Return the (x, y) coordinate for the center point of the cell that contains the specified text.  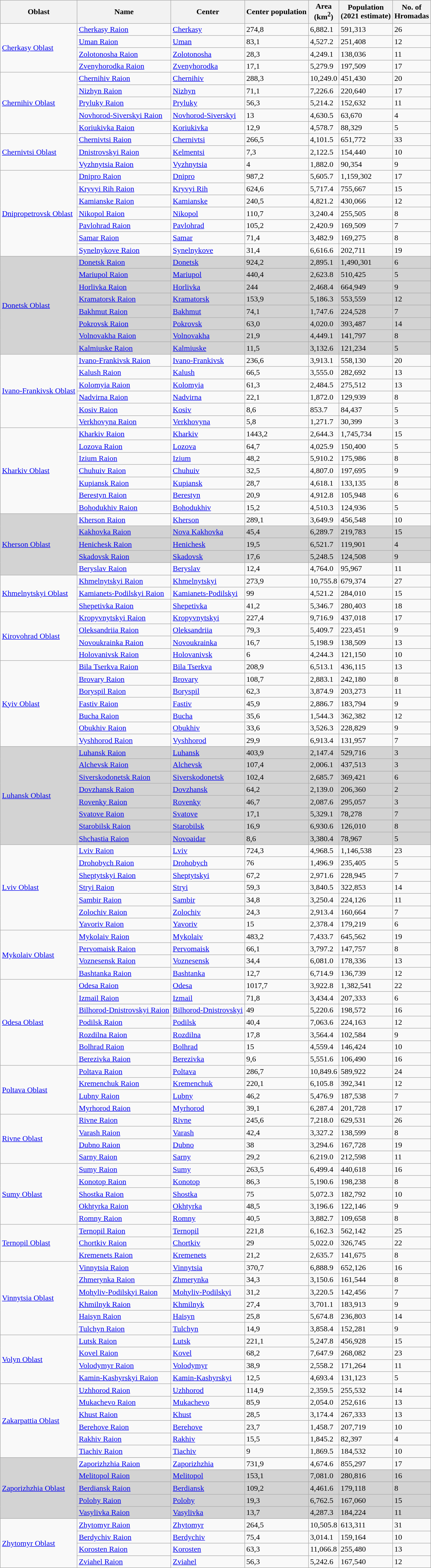
147,757 (366, 949)
159,164 (366, 1537)
Kherson Oblast (39, 544)
30,399 (366, 422)
Kalmiuske Raion (124, 348)
220,1 (276, 1084)
141,675 (366, 1255)
252,616 (366, 1402)
Uman Raion (124, 42)
136,739 (366, 973)
Berezivka Raion (124, 1059)
Oleksandriia (208, 630)
15,5 (276, 1439)
Dovzhansk (208, 789)
207,333 (366, 998)
Shchastia Raion (124, 838)
Vinnytsia Raion (124, 1268)
Nadvirna Raion (124, 397)
2,886.7 (323, 704)
755,667 (366, 189)
Nadvirna (208, 397)
153,9 (276, 299)
2,420.9 (323, 225)
90,354 (366, 164)
202,711 (366, 250)
2,054.0 (323, 1402)
4,578.7 (323, 128)
198,572 (366, 1010)
Shepetivka (208, 605)
280,403 (366, 605)
Izium Raion (124, 458)
Verkhovyna Raion (124, 422)
7,3 (276, 152)
105,948 (366, 495)
Korosten Raion (124, 1549)
2,122.5 (323, 152)
Brovary Raion (124, 679)
Lozova (208, 446)
3,922.8 (323, 985)
46,7 (276, 802)
Odesa Oblast (39, 1022)
206,360 (366, 789)
4,020.0 (323, 324)
Zhmerynka (208, 1280)
Obukhiv (208, 728)
Haisyn Raion (124, 1316)
Chortkiv (208, 1243)
29,9 (276, 740)
240,5 (276, 201)
224,126 (366, 900)
17,6 (276, 556)
71,4 (276, 238)
102,584 (366, 1034)
Zviahel Raion (124, 1562)
456,928 (366, 1341)
244 (276, 287)
6,289.7 (323, 532)
6,499.4 (323, 1169)
224,163 (366, 1022)
Poltava (208, 1071)
85,9 (276, 1402)
3,174.4 (323, 1414)
1,496.9 (323, 863)
7,226.6 (323, 91)
131,123 (366, 1378)
167,060 (366, 1500)
3,327.2 (323, 1133)
138,599 (366, 1133)
282,692 (366, 373)
220,640 (366, 91)
Ternopil Oblast (39, 1243)
5,717.4 (323, 189)
Shostka (208, 1194)
Shostka Raion (124, 1194)
613,311 (366, 1525)
Pavlohrad Raion (124, 225)
Volodymyr (208, 1365)
25,8 (276, 1316)
3,526.3 (323, 728)
679,374 (366, 581)
1,490,301 (366, 262)
Novhorod-Siverskyi Raion (124, 115)
2,644.3 (323, 434)
221,8 (276, 1231)
236,6 (276, 360)
Chernivtsi (208, 140)
Dubno Raion (124, 1145)
Rovenky (208, 802)
Horlivka Raion (124, 287)
35,6 (276, 716)
440,618 (366, 1169)
212,598 (366, 1157)
Zvenyhorodka (208, 66)
Lviv Raion (124, 851)
Synelnykove (208, 250)
Pokrovsk (208, 324)
Lutsk Raion (124, 1341)
12,5 (276, 1378)
591,313 (366, 29)
Melitopol Raion (124, 1476)
Voznesensk (208, 961)
41,2 (276, 605)
Vyzhnytsia (208, 164)
Chernihiv Oblast (39, 103)
184,532 (366, 1451)
71,8 (276, 998)
7,218.0 (323, 1120)
Korosten (208, 1549)
558,130 (366, 360)
242,180 (366, 679)
7,081.0 (323, 1476)
Uzhhorod (208, 1390)
3,555.0 (323, 373)
Khmilnyk Raion (124, 1304)
Berdiansk (208, 1488)
6,162.3 (323, 1231)
Khmelnytskyi Raion (124, 581)
1,382,541 (366, 985)
74,1 (276, 311)
Kelmentsi (208, 152)
Name (124, 12)
6,513.1 (323, 667)
5,198.9 (323, 642)
370,7 (276, 1268)
Bila Tserkva Raion (124, 667)
114,9 (276, 1390)
Kropyvnytskyi (208, 618)
Boryspil (208, 691)
Novoukrainka (208, 642)
Dovzhansk Raion (124, 789)
Svatove Raion (124, 814)
1,845.2 (323, 1439)
Pervomaisk (208, 949)
Rozdilna Raion (124, 1034)
Vasylivka Raion (124, 1513)
78,278 (366, 814)
Zolotonosha Raion (124, 54)
Kremenets (208, 1255)
Yavoriv (208, 924)
49 (276, 1010)
64,7 (276, 446)
2,147.4 (323, 753)
853.7 (323, 409)
31 (412, 1525)
1,146,538 (366, 851)
Koriukivka (208, 128)
Koriukivka Raion (124, 128)
141,797 (366, 336)
Rivne Oblast (39, 1139)
119,901 (366, 544)
Zvenyhorodka Raion (124, 66)
436,115 (366, 667)
5,8 (276, 422)
Varash (208, 1133)
68,2 (276, 1353)
7,647.9 (323, 1353)
Luhansk (208, 753)
Rakhiv (208, 1439)
Lubny (208, 1096)
Kryvyi Rih (208, 189)
28,3 (276, 54)
Area(km2) (323, 12)
5,242.6 (323, 1562)
29 (276, 1243)
Donetsk (208, 262)
Bila Tserkva (208, 667)
451,430 (366, 79)
245,6 (276, 1120)
3,564.4 (323, 1034)
Holovanivsk Raion (124, 654)
Podilsk Raion (124, 1022)
Svatove (208, 814)
Kremenchuk Raion (124, 1084)
Oblast (39, 12)
3,882.7 (323, 1218)
Berezivka (208, 1059)
150,400 (366, 446)
362,382 (366, 716)
Tulchyn (208, 1329)
28,7 (276, 483)
6,081.0 (323, 961)
29,2 (276, 1157)
10,505.8 (323, 1525)
Bolhrad Raion (124, 1047)
Chernivtsi Oblast (39, 152)
284,010 (366, 593)
Poltava Raion (124, 1071)
5,279.9 (323, 66)
Kolomyia (208, 385)
Zaporizhzhia Raion (124, 1464)
9,716.9 (323, 618)
223,451 (366, 630)
4,025.9 (323, 446)
71,1 (276, 91)
5,247.8 (323, 1341)
3,434.4 (323, 998)
64,2 (276, 789)
236,803 (366, 1316)
63,3 (276, 1549)
146,424 (366, 1047)
Starobilsk (208, 826)
4,249.1 (323, 54)
1,544.3 (323, 716)
Mykolaiv Raion (124, 936)
31,2 (276, 1292)
Kamianets-Podilskyi (208, 593)
4,101.5 (323, 140)
Zhytomyr (208, 1525)
2,971.6 (323, 875)
201,728 (366, 1108)
3,913.1 (323, 360)
95,967 (366, 569)
3,240.4 (323, 213)
66,5 (276, 373)
255,505 (366, 213)
Synelnykove Raion (124, 250)
286,7 (276, 1071)
235,405 (366, 863)
5,220.6 (323, 1010)
Voznesensk Raion (124, 961)
Bashtanka Raion (124, 973)
Sumy Raion (124, 1169)
Stryi (208, 888)
86,3 (276, 1182)
255,532 (366, 1390)
4,521.2 (323, 593)
169,275 (366, 238)
Kharkiv (208, 434)
Kremenchuk (208, 1084)
263,5 (276, 1169)
Bakhmut (208, 311)
99 (276, 593)
Mohyliv-Podilskyi Raion (124, 1292)
Sambir Raion (124, 900)
46,2 (276, 1096)
23,7 (276, 1427)
Rivne Raion (124, 1120)
Novoukrainka Raion (124, 642)
175,986 (366, 458)
Dnistrovskyi Raion (124, 152)
1,869.5 (323, 1451)
Dubno (208, 1145)
288,3 (276, 79)
40,5 (276, 1218)
Kovel (208, 1353)
Kalmiuske (208, 348)
589,922 (366, 1071)
Pokrovsk Raion (124, 324)
2,895.1 (323, 262)
562,142 (366, 1231)
Oleksandriia Raion (124, 630)
78,967 (366, 838)
Lutsk (208, 1341)
289,1 (276, 520)
10,755.8 (323, 581)
392,341 (366, 1084)
Sarny (208, 1157)
Polohy Raion (124, 1500)
21,2 (276, 1255)
34,4 (276, 961)
5,476.9 (323, 1096)
Nova Kakhovka (208, 532)
6,714.9 (323, 973)
369,421 (366, 777)
4,630.5 (323, 115)
393,487 (366, 324)
Population(2021 estimate) (366, 12)
1,458.7 (323, 1427)
11,5 (276, 348)
5,910.2 (323, 458)
224,528 (366, 311)
22,1 (276, 397)
Myrhorod (208, 1108)
169,509 (366, 225)
5,551.6 (323, 1059)
14,9 (276, 1329)
987,2 (276, 176)
Luhansk Raion (124, 753)
Kremenets Raion (124, 1255)
Zolochiv (208, 912)
4,244.3 (323, 654)
3,196.6 (323, 1206)
13,7 (276, 1513)
67,2 (276, 875)
3,132.6 (323, 348)
Kherson (208, 520)
Samar Raion (124, 238)
Dnipro (208, 176)
2,006.1 (323, 765)
Kamianske Raion (124, 201)
Bolhrad (208, 1047)
Bashtanka (208, 973)
Kalush (208, 373)
21,9 (276, 336)
Ivano-Frankivsk Raion (124, 360)
75,4 (276, 1537)
437,018 (366, 618)
Shepetivka Raion (124, 605)
198,238 (366, 1182)
624,6 (276, 189)
Horlivka (208, 287)
1,882.0 (323, 164)
3,380.4 (323, 838)
Nizhyn Raion (124, 91)
20,9 (276, 495)
15,2 (276, 508)
1,872.0 (323, 397)
167,540 (366, 1562)
Okhtyrka Raion (124, 1206)
264,5 (276, 1525)
48,2 (276, 458)
Vyzhnytsia Raion (124, 164)
Bohodukhiv (208, 508)
40,4 (276, 1022)
124,508 (366, 556)
731,9 (276, 1464)
2,623.8 (323, 275)
3,701.1 (323, 1304)
88,329 (366, 128)
Kamianske (208, 201)
629,531 (366, 1120)
Volyn Oblast (39, 1359)
651,772 (366, 140)
403,9 (276, 753)
122,146 (366, 1206)
Kupiansk (208, 483)
Kropyvnytskyi Raion (124, 618)
1,271.7 (323, 422)
Bohodukhiv Raion (124, 508)
107,4 (276, 765)
2,484.5 (323, 385)
187,538 (366, 1096)
Bilhorod-Dnistrovskyi Raion (124, 1010)
28,5 (276, 1414)
6,521.7 (323, 544)
24,3 (276, 912)
42,4 (276, 1133)
6,762.5 (323, 1500)
142,456 (366, 1292)
Vyshhorod (208, 740)
Beryslav Raion (124, 569)
Varash Raion (124, 1133)
Ternopil (208, 1231)
Rozdilna (208, 1034)
Volnovakha Raion (124, 336)
Berdychiv Raion (124, 1537)
Berdychiv (208, 1537)
16,9 (276, 826)
179,118 (366, 1488)
1,747.6 (323, 311)
219,783 (366, 532)
Konotop (208, 1182)
Myrhorod Raion (124, 1108)
Ivano-Frankivsk Oblast (39, 391)
19,5 (276, 544)
Podilsk (208, 1022)
Dnipropetrovsk Oblast (39, 213)
48,5 (276, 1206)
105,2 (276, 225)
Luhansk Oblast (39, 795)
84,437 (366, 409)
Novhorod-Siverskyi (208, 115)
183,794 (366, 704)
1,745,734 (366, 434)
Center population (276, 12)
61,3 (276, 385)
Kirovohrad Oblast (39, 636)
2,468.4 (323, 287)
553,559 (366, 299)
Mukachevo Raion (124, 1402)
Polohy (208, 1500)
83,1 (276, 42)
2,139.0 (323, 789)
5,186.3 (323, 299)
24 (412, 1071)
1017,7 (276, 985)
4,449.1 (323, 336)
Kosiv (208, 409)
1,159,302 (366, 176)
6,219.0 (323, 1157)
Kalush Raion (124, 373)
203,273 (366, 691)
Kamianets-Podilskyi Raion (124, 593)
Lozova Raion (124, 446)
Novoaidar (208, 838)
Chuhuiv (208, 471)
Khust Raion (124, 1414)
510,425 (366, 275)
27,4 (276, 1304)
4,764.0 (323, 569)
7,433.7 (323, 936)
17,8 (276, 1034)
227,4 (276, 618)
Vyshhorod Raion (124, 740)
855,297 (366, 1464)
Odesa (208, 985)
11,066.8 (323, 1549)
Konotop Raion (124, 1182)
Zhmerynka Raion (124, 1280)
2,685.7 (323, 777)
12,9 (276, 128)
4,618.1 (323, 483)
Lviv Oblast (39, 887)
31,4 (276, 250)
268,082 (366, 1353)
Cherkasy Raion (124, 29)
Siverskodonetsk Raion (124, 777)
5,674.8 (323, 1316)
Vinnytsia Oblast (39, 1298)
Henichesk Raion (124, 544)
3,649.9 (323, 520)
Kupiansk Raion (124, 483)
Chortkiv Raion (124, 1243)
4,968.5 (323, 851)
Vasylivka (208, 1513)
Kharkiv Raion (124, 434)
Kramatorsk (208, 299)
Bucha (208, 716)
2,378.4 (323, 924)
25 (412, 1231)
255,480 (366, 1549)
5,190.6 (323, 1182)
Alchevsk Raion (124, 765)
Nizhyn (208, 91)
3,220.5 (323, 1292)
129,939 (366, 397)
Ivano-Frankivsk (208, 360)
221,1 (276, 1341)
62,3 (276, 691)
208,9 (276, 667)
326,745 (366, 1243)
Henichesk (208, 544)
207,719 (366, 1427)
Zaporizhzhia (208, 1464)
Zaporizhzhia Oblast (39, 1488)
Lviv (208, 851)
183,913 (366, 1304)
Sheptytskyi (208, 875)
456,548 (366, 520)
Siverskodonetsk (208, 777)
Volodymyr Raion (124, 1365)
5,022.0 (323, 1243)
Mariupol Raion (124, 275)
6,105.8 (323, 1084)
153,1 (276, 1476)
Mohyliv-Podilskyi (208, 1292)
724,3 (276, 851)
Sambir (208, 900)
Pervomaisk Raion (124, 949)
34,3 (276, 1280)
Tiachiv (208, 1451)
4,510.3 (323, 508)
267,333 (366, 1414)
Kamin-Kashyrskyi (208, 1378)
4,674.6 (323, 1464)
102,4 (276, 777)
6,913.4 (323, 740)
39,1 (276, 1108)
Zhytomyr Oblast (39, 1543)
2,635.7 (323, 1255)
3,014.1 (323, 1537)
6,930.6 (323, 826)
154,440 (366, 152)
Nikopol (208, 213)
Vinnytsia (208, 1268)
Stryi Raion (124, 888)
160,664 (366, 912)
2,913.4 (323, 912)
3,858.4 (323, 1329)
Lubny Raion (124, 1096)
529,716 (366, 753)
Chuhuiv Raion (124, 471)
5,605.7 (323, 176)
No. ofHromadas (412, 12)
82,397 (366, 1439)
171,264 (366, 1365)
2,883.1 (323, 679)
4,527.2 (323, 42)
664,949 (366, 287)
126,010 (366, 826)
Zviahel (208, 1562)
Kakhovka Raion (124, 532)
Yavoriv Raion (124, 924)
197,509 (366, 66)
2,087.6 (323, 802)
4,807.0 (323, 471)
Romny Raion (124, 1218)
1443,2 (276, 434)
Khmilnyk (208, 1304)
2,558.2 (323, 1365)
430,066 (366, 201)
45,4 (276, 532)
652,126 (366, 1268)
Tiachiv Raion (124, 1451)
322,853 (366, 888)
7,063.6 (323, 1022)
4,287.3 (323, 1513)
124,936 (366, 508)
Cherkasy Oblast (39, 48)
Berestyn Raion (124, 495)
274,8 (276, 29)
Berehove Raion (124, 1427)
Sarny Raion (124, 1157)
4,559.4 (323, 1047)
Mykolaiv Oblast (39, 955)
33 (412, 140)
Zolochiv Raion (124, 912)
63,0 (276, 324)
161,544 (366, 1280)
Rovenky Raion (124, 802)
Samar (208, 238)
273,9 (276, 581)
138,509 (366, 642)
Kharkiv Oblast (39, 470)
34,8 (276, 900)
76 (276, 863)
167,728 (366, 1145)
Cherkasy (208, 29)
Sumy Oblast (39, 1194)
10,249.0 (323, 79)
109,2 (276, 1488)
275,512 (366, 385)
75 (276, 1194)
Chernihiv (208, 79)
437,513 (366, 765)
59,3 (276, 888)
Izmail (208, 998)
2,359.5 (323, 1390)
Brovary (208, 679)
Uman (208, 42)
Center (208, 12)
4,461.6 (323, 1488)
Berehove (208, 1427)
Bakhmut Raion (124, 311)
121,234 (366, 348)
3,150.6 (323, 1280)
Odesa Raion (124, 985)
197,695 (366, 471)
5,248.5 (323, 556)
6,616.6 (323, 250)
Melitopol (208, 1476)
Alchevsk (208, 765)
152,281 (366, 1329)
Okhtyrka (208, 1206)
133,135 (366, 483)
483,2 (276, 936)
Khmelnytskyi Oblast (39, 593)
Zolotonosha (208, 54)
Pavlohrad (208, 225)
Kolomyia Raion (124, 385)
5,346.7 (323, 605)
184,224 (366, 1513)
Nikopol Raion (124, 213)
Drohobych (208, 863)
Khmelnytskyi (208, 581)
4,912.8 (323, 495)
179,219 (366, 924)
Kyiv Oblast (39, 704)
Kherson Raion (124, 520)
110,7 (276, 213)
106,490 (366, 1059)
3,294.6 (323, 1145)
Berestyn (208, 495)
Donetsk Oblast (39, 305)
Bilhorod-Dnistrovskyi (208, 1010)
131,957 (366, 740)
3,840.5 (323, 888)
3,797.2 (323, 949)
Kryvyi Rih Raion (124, 189)
6,882.1 (323, 29)
Starobilsk Raion (124, 826)
Khust (208, 1414)
Boryspil Raion (124, 691)
38 (276, 1145)
Izmail Raion (124, 998)
16,7 (276, 642)
79,3 (276, 630)
295,057 (366, 802)
280,816 (366, 1476)
4,693.4 (323, 1378)
Haisyn (208, 1316)
178,336 (366, 961)
Verkhovyna (208, 422)
Ternopil Raion (124, 1231)
182,792 (366, 1194)
645,562 (366, 936)
18 (412, 605)
5,329.1 (323, 814)
Kamin-Kashyrskyi Raion (124, 1378)
Chernihiv Raion (124, 79)
Kosiv Raion (124, 409)
Skadovsk Raion (124, 556)
5,072.3 (323, 1194)
Skadovsk (208, 556)
Zhytomyr Raion (124, 1525)
Mukachevo (208, 1402)
Mariupol (208, 275)
2 (412, 789)
Beryslav (208, 569)
Kramatorsk Raion (124, 299)
Chernivtsi Raion (124, 140)
Pryluky (208, 103)
266,5 (276, 140)
Drohobych Raion (124, 863)
6,287.4 (323, 1108)
38,9 (276, 1365)
Pryluky Raion (124, 103)
152,632 (366, 103)
Fastiv Raion (124, 704)
121,150 (366, 654)
Donetsk Raion (124, 262)
228,945 (366, 875)
63,670 (366, 115)
109,658 (366, 1218)
Obukhiv Raion (124, 728)
9,6 (276, 1059)
5,409.7 (323, 630)
32,5 (276, 471)
27 (412, 581)
Holovanivsk (208, 654)
66,1 (276, 949)
924,2 (276, 262)
Bucha Raion (124, 716)
Rakhiv Raion (124, 1439)
12,7 (276, 973)
3,874.9 (323, 691)
Zakarpattia Oblast (39, 1421)
Izium (208, 458)
19,3 (276, 1500)
Sheptytskyi Raion (124, 875)
Sumy (208, 1169)
Poltava Oblast (39, 1090)
Tulchyn Raion (124, 1329)
Romny (208, 1218)
440,4 (276, 275)
Mykolaiv (208, 936)
Dnipro Raion (124, 176)
45,9 (276, 704)
3,482.9 (323, 238)
Fastiv (208, 704)
33,6 (276, 728)
Berdiansk Raion (124, 1488)
3,250.4 (323, 900)
251,408 (366, 42)
5,214.2 (323, 103)
6,888.9 (323, 1268)
Volnovakha (208, 336)
228,829 (366, 728)
4,821.2 (323, 201)
12,4 (276, 569)
138,036 (366, 54)
Kovel Raion (124, 1353)
Uzhhorod Raion (124, 1390)
Rivne (208, 1120)
10,849.6 (323, 1071)
108,7 (276, 679)
